Scan for the cell matching the given text and deliver its (X, Y) coordinate at center. 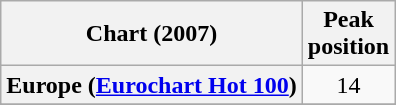
Peakposition (348, 34)
Chart (2007) (152, 34)
Europe (Eurochart Hot 100) (152, 85)
14 (348, 85)
